Provide the (x, y) coordinate of the cell's center where the given text is located.  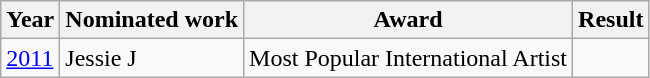
Year (30, 20)
Most Popular International Artist (408, 58)
Result (611, 20)
Award (408, 20)
2011 (30, 58)
Nominated work (152, 20)
Jessie J (152, 58)
